Extract the (x, y) coordinate from the center of the cell holding the provided text.  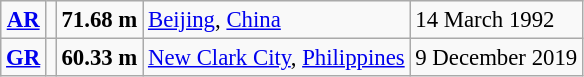
New Clark City, Philippines (276, 58)
71.68 m (100, 20)
14 March 1992 (496, 20)
9 December 2019 (496, 58)
GR (24, 58)
Beijing, China (276, 20)
AR (24, 20)
60.33 m (100, 58)
